Search for the cell housing the specified text and yield its [x, y] center coordinate. 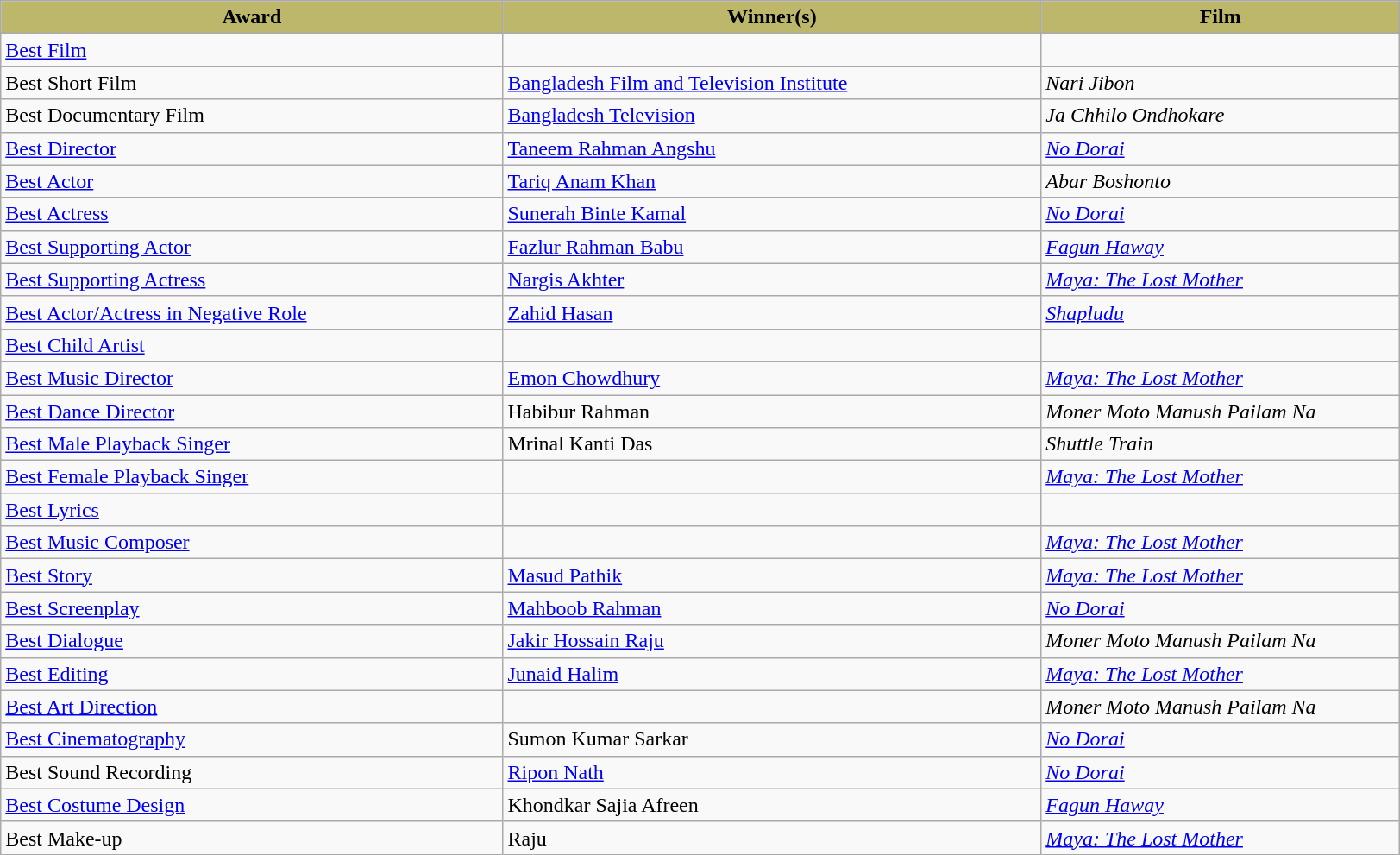
Bangladesh Television [772, 116]
Best Actor [252, 181]
Best Actor/Actress in Negative Role [252, 312]
Best Story [252, 575]
Best Documentary Film [252, 116]
Best Female Playback Singer [252, 477]
Nargis Akhter [772, 280]
Abar Boshonto [1221, 181]
Best Screenplay [252, 608]
Best Supporting Actress [252, 280]
Best Short Film [252, 83]
Shuttle Train [1221, 444]
Nari Jibon [1221, 83]
Bangladesh Film and Television Institute [772, 83]
Best Dialogue [252, 641]
Best Art Direction [252, 707]
Best Lyrics [252, 510]
Best Film [252, 50]
Best Director [252, 148]
Best Male Playback Singer [252, 444]
Best Cinematography [252, 739]
Best Music Composer [252, 543]
Sunerah Binte Kamal [772, 214]
Khondkar Sajia Afreen [772, 805]
Ripon Nath [772, 772]
Ja Chhilo Ondhokare [1221, 116]
Taneem Rahman Angshu [772, 148]
Raju [772, 838]
Best Make-up [252, 838]
Film [1221, 17]
Winner(s) [772, 17]
Sumon Kumar Sarkar [772, 739]
Masud Pathik [772, 575]
Mrinal Kanti Das [772, 444]
Habibur Rahman [772, 412]
Junaid Halim [772, 674]
Zahid Hasan [772, 312]
Best Music Director [252, 378]
Best Child Artist [252, 345]
Best Editing [252, 674]
Mahboob Rahman [772, 608]
Emon Chowdhury [772, 378]
Shapludu [1221, 312]
Best Actress [252, 214]
Best Supporting Actor [252, 247]
Tariq Anam Khan [772, 181]
Best Sound Recording [252, 772]
Fazlur Rahman Babu [772, 247]
Award [252, 17]
Best Dance Director [252, 412]
Best Costume Design [252, 805]
Jakir Hossain Raju [772, 641]
